Capture the cell that displays the provided text and extract its [x, y] central coordinate. 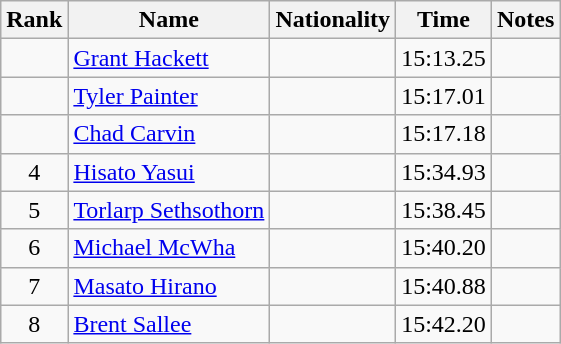
4 [34, 172]
8 [34, 324]
7 [34, 286]
Nationality [333, 20]
15:13.25 [444, 58]
Chad Carvin [169, 134]
15:42.20 [444, 324]
6 [34, 248]
Michael McWha [169, 248]
15:40.20 [444, 248]
Rank [34, 20]
15:17.01 [444, 96]
Notes [525, 20]
5 [34, 210]
Hisato Yasui [169, 172]
Masato Hirano [169, 286]
Tyler Painter [169, 96]
Time [444, 20]
15:38.45 [444, 210]
Grant Hackett [169, 58]
15:34.93 [444, 172]
Brent Sallee [169, 324]
15:40.88 [444, 286]
Name [169, 20]
Torlarp Sethsothorn [169, 210]
15:17.18 [444, 134]
